Return the (x, y) coordinate for the center point of the cell that contains the specified text.  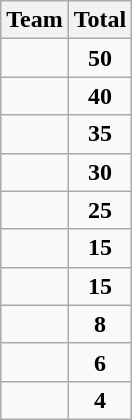
Team (35, 20)
Total (100, 20)
35 (100, 134)
8 (100, 324)
6 (100, 362)
30 (100, 172)
25 (100, 210)
50 (100, 58)
4 (100, 400)
40 (100, 96)
